Scan for the cell matching the given text and deliver its [X, Y] coordinate at center. 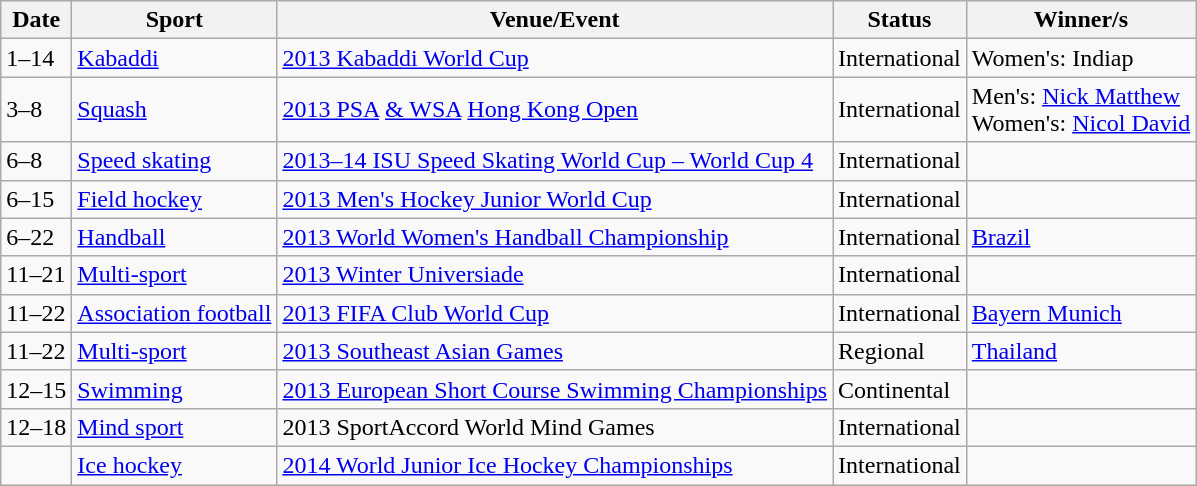
2013 World Women's Handball Championship [555, 237]
Regional [900, 351]
Mind sport [174, 427]
6–22 [36, 237]
Swimming [174, 389]
Women's: Indiap [1080, 58]
2013 FIFA Club World Cup [555, 313]
1–14 [36, 58]
Men's: Nick MatthewWomen's: Nicol David [1080, 110]
2013 Winter Universiade [555, 275]
2013–14 ISU Speed Skating World Cup – World Cup 4 [555, 161]
Status [900, 20]
Squash [174, 110]
Thailand [1080, 351]
11–21 [36, 275]
Speed skating [174, 161]
Venue/Event [555, 20]
Brazil [1080, 237]
2013 Men's Hockey Junior World Cup [555, 199]
6–8 [36, 161]
12–15 [36, 389]
2013 Kabaddi World Cup [555, 58]
2013 Southeast Asian Games [555, 351]
Field hockey [174, 199]
12–18 [36, 427]
Handball [174, 237]
Bayern Munich [1080, 313]
2013 SportAccord World Mind Games [555, 427]
Ice hockey [174, 465]
3–8 [36, 110]
Continental [900, 389]
Kabaddi [174, 58]
Date [36, 20]
6–15 [36, 199]
Association football [174, 313]
Winner/s [1080, 20]
2013 PSA & WSA Hong Kong Open [555, 110]
Sport [174, 20]
2014 World Junior Ice Hockey Championships [555, 465]
2013 European Short Course Swimming Championships [555, 389]
